Extract the (X, Y) coordinate from the center of the cell holding the provided text.  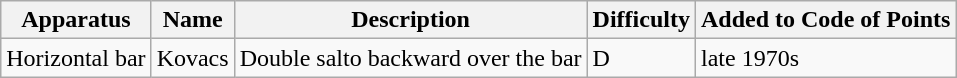
Apparatus (76, 20)
late 1970s (825, 58)
Added to Code of Points (825, 20)
Horizontal bar (76, 58)
Double salto backward over the bar (410, 58)
D (641, 58)
Name (192, 20)
Kovacs (192, 58)
Description (410, 20)
Difficulty (641, 20)
